For the text-containing cell, return its midpoint in [x, y] coordinate format. 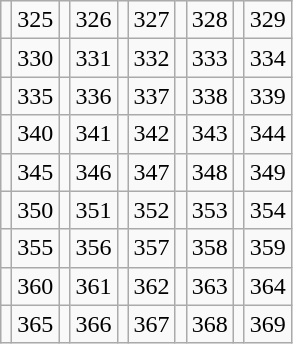
358 [210, 248]
368 [210, 324]
369 [268, 324]
355 [36, 248]
339 [268, 96]
331 [94, 58]
366 [94, 324]
327 [152, 20]
356 [94, 248]
360 [36, 286]
326 [94, 20]
363 [210, 286]
336 [94, 96]
334 [268, 58]
365 [36, 324]
329 [268, 20]
335 [36, 96]
343 [210, 134]
362 [152, 286]
353 [210, 210]
341 [94, 134]
328 [210, 20]
357 [152, 248]
354 [268, 210]
364 [268, 286]
359 [268, 248]
332 [152, 58]
346 [94, 172]
352 [152, 210]
337 [152, 96]
367 [152, 324]
361 [94, 286]
340 [36, 134]
325 [36, 20]
330 [36, 58]
348 [210, 172]
349 [268, 172]
347 [152, 172]
342 [152, 134]
338 [210, 96]
344 [268, 134]
350 [36, 210]
345 [36, 172]
333 [210, 58]
351 [94, 210]
